For the text-containing cell, return its midpoint in [x, y] coordinate format. 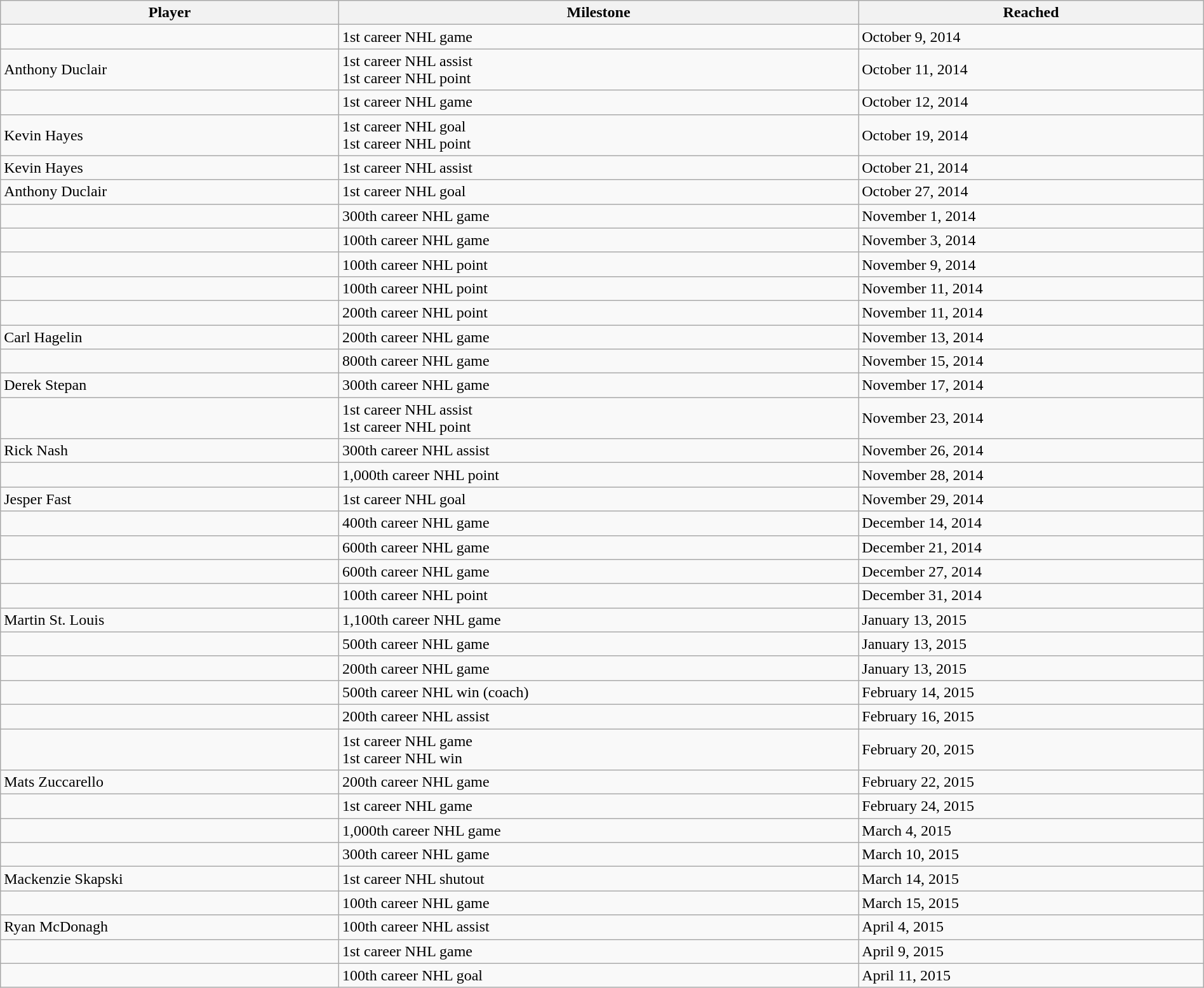
November 28, 2014 [1031, 475]
November 13, 2014 [1031, 337]
Rick Nash [170, 451]
October 9, 2014 [1031, 37]
November 1, 2014 [1031, 216]
November 15, 2014 [1031, 361]
Jesper Fast [170, 499]
October 27, 2014 [1031, 192]
1,000th career NHL point [598, 475]
December 27, 2014 [1031, 571]
October 11, 2014 [1031, 70]
November 23, 2014 [1031, 418]
November 3, 2014 [1031, 240]
March 4, 2015 [1031, 831]
December 31, 2014 [1031, 596]
March 10, 2015 [1031, 855]
500th career NHL win (coach) [598, 692]
Mackenzie Skapski [170, 879]
300th career NHL assist [598, 451]
March 14, 2015 [1031, 879]
December 14, 2014 [1031, 523]
1st career NHL goal1st career NHL point [598, 135]
October 12, 2014 [1031, 102]
1st career NHL assist [598, 168]
February 20, 2015 [1031, 749]
Reached [1031, 13]
Derek Stepan [170, 385]
1st career NHL shutout [598, 879]
Ryan McDonagh [170, 927]
November 26, 2014 [1031, 451]
100th career NHL goal [598, 975]
February 24, 2015 [1031, 806]
Carl Hagelin [170, 337]
1,100th career NHL game [598, 620]
1,000th career NHL game [598, 831]
April 11, 2015 [1031, 975]
February 22, 2015 [1031, 782]
April 4, 2015 [1031, 927]
Mats Zuccarello [170, 782]
1st career NHL game1st career NHL win [598, 749]
200th career NHL assist [598, 716]
100th career NHL assist [598, 927]
Player [170, 13]
February 16, 2015 [1031, 716]
November 9, 2014 [1031, 264]
800th career NHL game [598, 361]
October 19, 2014 [1031, 135]
200th career NHL point [598, 312]
Milestone [598, 13]
February 14, 2015 [1031, 692]
Martin St. Louis [170, 620]
March 15, 2015 [1031, 903]
April 9, 2015 [1031, 951]
400th career NHL game [598, 523]
500th career NHL game [598, 644]
October 21, 2014 [1031, 168]
November 17, 2014 [1031, 385]
December 21, 2014 [1031, 547]
November 29, 2014 [1031, 499]
